Determine the (x, y) coordinate at the center of the cell enclosing the given text.  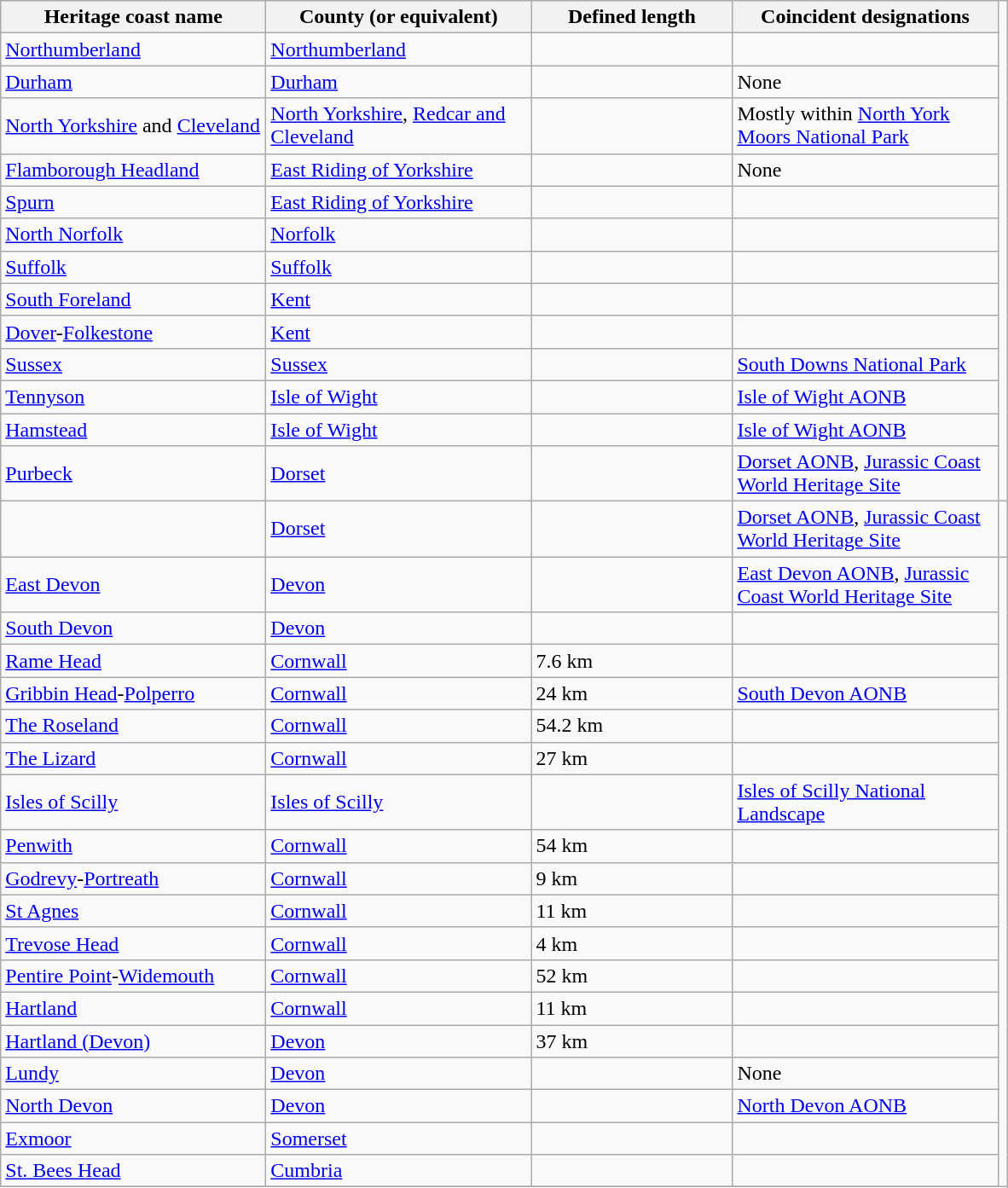
9 km (632, 878)
Penwith (133, 846)
52 km (632, 976)
Norfolk (399, 235)
North Yorkshire, Redcar and Cleveland (399, 126)
South Devon (133, 629)
54.2 km (632, 726)
7.6 km (632, 661)
Trevose Head (133, 943)
Hartland (Devon) (133, 1041)
24 km (632, 693)
Tennyson (133, 397)
Gribbin Head-Polperro (133, 693)
Exmoor (133, 1139)
Purbeck (133, 474)
Hartland (133, 1008)
54 km (632, 846)
South Downs National Park (865, 364)
Flamborough Headland (133, 170)
Hamstead (133, 429)
East Devon (133, 585)
Spurn (133, 202)
North Devon AONB (865, 1106)
Godrevy-Portreath (133, 878)
South Devon AONB (865, 693)
The Lizard (133, 758)
Mostly within North York Moors National Park (865, 126)
37 km (632, 1041)
Isles of Scilly National Landscape (865, 802)
St. Bees Head (133, 1171)
Pentire Point-Widemouth (133, 976)
4 km (632, 943)
Lundy (133, 1074)
County (or equivalent) (399, 17)
27 km (632, 758)
North Norfolk (133, 235)
Cumbria (399, 1171)
The Roseland (133, 726)
St Agnes (133, 911)
Heritage coast name (133, 17)
Dover-Folkestone (133, 332)
North Yorkshire and Cleveland (133, 126)
Defined length (632, 17)
Rame Head (133, 661)
Coincident designations (865, 17)
Somerset (399, 1139)
East Devon AONB, Jurassic Coast World Heritage Site (865, 585)
South Foreland (133, 299)
North Devon (133, 1106)
